Locate the cell with the specified text and output its [x, y] center coordinate. 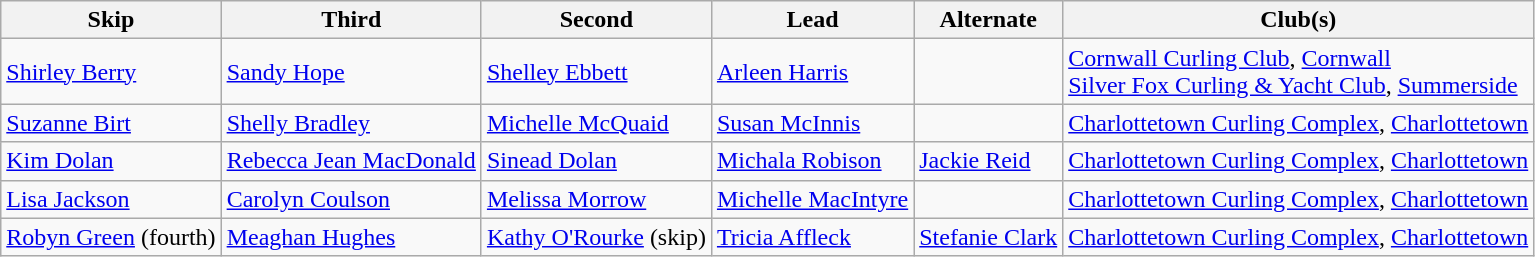
Kathy O'Rourke (skip) [596, 237]
Carolyn Coulson [351, 199]
Alternate [988, 20]
Rebecca Jean MacDonald [351, 161]
Shelley Ebbett [596, 72]
Suzanne Birt [111, 123]
Sinead Dolan [596, 161]
Stefanie Clark [988, 237]
Shirley Berry [111, 72]
Melissa Morrow [596, 199]
Cornwall Curling Club, CornwallSilver Fox Curling & Yacht Club, Summerside [1298, 72]
Lead [812, 20]
Michala Robison [812, 161]
Second [596, 20]
Sandy Hope [351, 72]
Michelle MacIntyre [812, 199]
Shelly Bradley [351, 123]
Jackie Reid [988, 161]
Tricia Affleck [812, 237]
Third [351, 20]
Kim Dolan [111, 161]
Arleen Harris [812, 72]
Robyn Green (fourth) [111, 237]
Skip [111, 20]
Club(s) [1298, 20]
Meaghan Hughes [351, 237]
Michelle McQuaid [596, 123]
Lisa Jackson [111, 199]
Susan McInnis [812, 123]
